Return the (X, Y) coordinate for the center point of the cell that contains the specified text.  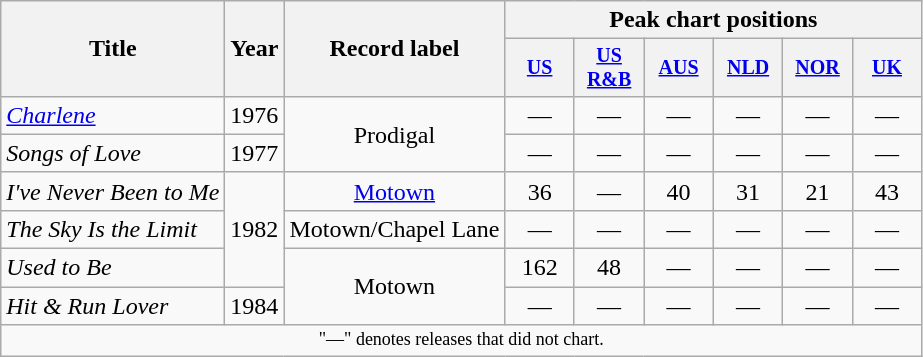
Charlene (113, 115)
21 (818, 191)
US (540, 68)
UK (886, 68)
Year (254, 49)
Hit & Run Lover (113, 306)
48 (608, 268)
1977 (254, 153)
1984 (254, 306)
US R&B (608, 68)
1982 (254, 229)
Used to Be (113, 268)
1976 (254, 115)
NLD (748, 68)
36 (540, 191)
43 (886, 191)
The Sky Is the Limit (113, 229)
40 (678, 191)
AUS (678, 68)
162 (540, 268)
"—" denotes releases that did not chart. (462, 340)
Songs of Love (113, 153)
31 (748, 191)
Motown/Chapel Lane (394, 229)
Title (113, 49)
I've Never Been to Me (113, 191)
NOR (818, 68)
Peak chart positions (714, 20)
Record label (394, 49)
Prodigal (394, 134)
